Return the (x, y) coordinate for the center point of the cell that contains the specified text.  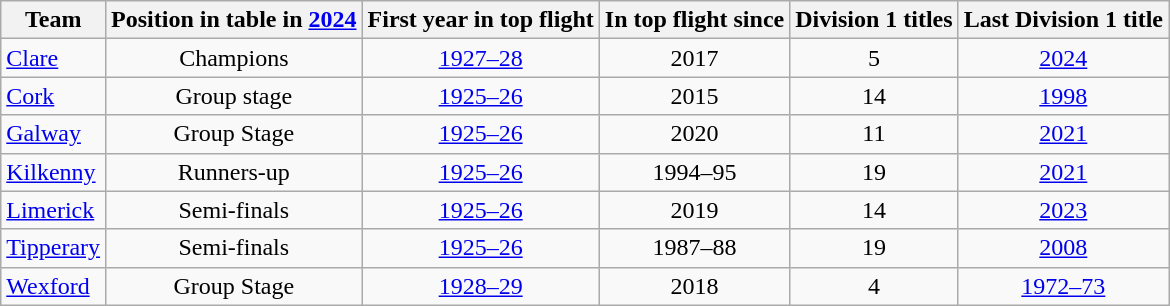
Division 1 titles (874, 20)
5 (874, 58)
Team (54, 20)
4 (874, 286)
Clare (54, 58)
1972–73 (1063, 286)
2018 (694, 286)
Last Division 1 title (1063, 20)
1987–88 (694, 248)
Champions (234, 58)
Wexford (54, 286)
First year in top flight (480, 20)
In top flight since (694, 20)
1998 (1063, 96)
2017 (694, 58)
2023 (1063, 210)
1928–29 (480, 286)
2015 (694, 96)
Limerick (54, 210)
Galway (54, 134)
2024 (1063, 58)
Kilkenny (54, 172)
11 (874, 134)
1927–28 (480, 58)
2019 (694, 210)
Position in table in 2024 (234, 20)
Cork (54, 96)
1994–95 (694, 172)
2020 (694, 134)
Group stage (234, 96)
2008 (1063, 248)
Tipperary (54, 248)
Runners-up (234, 172)
